Find where the given text appears and provide that cell's center as (x, y) coordinate. 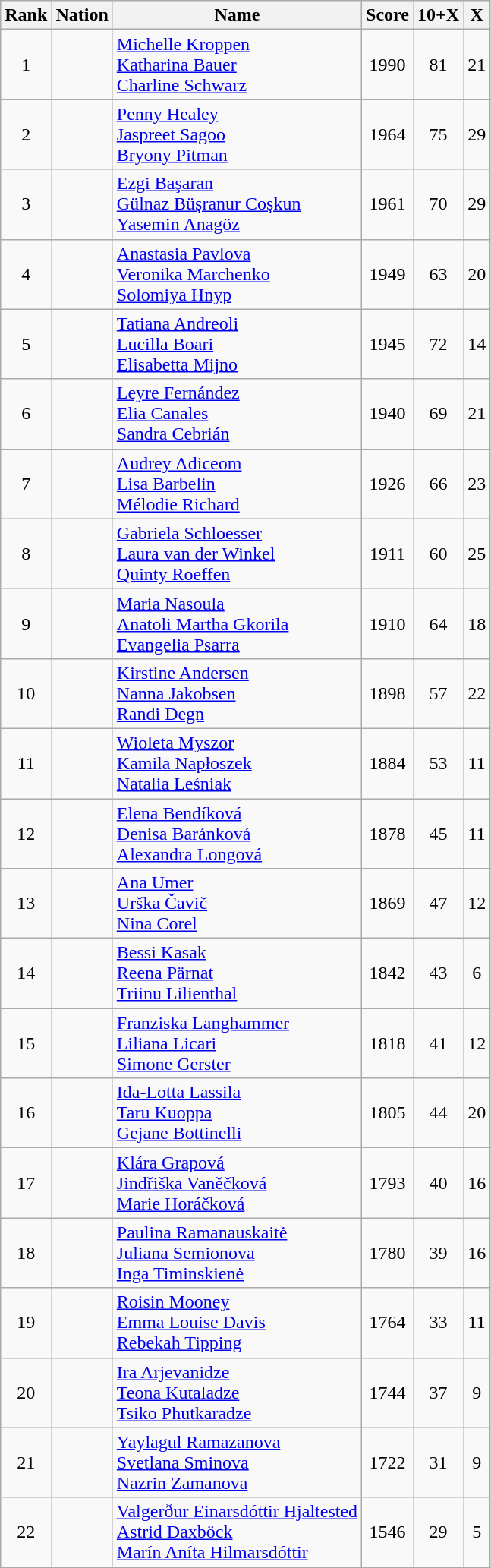
Gabriela Schloesser Laura van der Winkel Quinty Roeffen (237, 554)
1764 (388, 1323)
37 (439, 1393)
43 (439, 973)
75 (439, 134)
Wioleta Myszor Kamila Napłoszek Natalia Leśniak (237, 763)
1949 (388, 274)
1940 (388, 414)
1842 (388, 973)
1945 (388, 344)
25 (477, 554)
1805 (388, 1113)
1780 (388, 1253)
19 (26, 1323)
Nation (82, 15)
47 (439, 904)
1 (26, 65)
8 (26, 554)
Score (388, 15)
Paulina Ramanauskaitė Juliana Semionova Inga Timinskienė (237, 1253)
Valgerður Einarsdóttir Hjaltested Astrid Daxböck Marín Aníta Hilmarsdóttir (237, 1532)
X (477, 15)
1884 (388, 763)
63 (439, 274)
15 (26, 1043)
1926 (388, 484)
66 (439, 484)
1793 (388, 1183)
Maria Nasoula Anatoli Martha Gkorila Evangelia Psarra (237, 623)
45 (439, 834)
Elena Bendíková Denisa Baránková Alexandra Longová (237, 834)
1722 (388, 1462)
57 (439, 693)
Klára Grapová Jindřiška Vaněčková Marie Horáčková (237, 1183)
4 (26, 274)
1911 (388, 554)
23 (477, 484)
Franziska Langhammer Liliana Licari Simone Gerster (237, 1043)
13 (26, 904)
1961 (388, 204)
60 (439, 554)
33 (439, 1323)
1869 (388, 904)
72 (439, 344)
69 (439, 414)
17 (26, 1183)
Anastasia Pavlova Veronika Marchenko Solomiya Hnyp (237, 274)
7 (26, 484)
1818 (388, 1043)
53 (439, 763)
Ana Umer Urška Čavič Nina Corel (237, 904)
1744 (388, 1393)
3 (26, 204)
Michelle Kroppen Katharina Bauer Charline Schwarz (237, 65)
1546 (388, 1532)
10+X (439, 15)
Rank (26, 15)
Roisin Mooney Emma Louise Davis Rebekah Tipping (237, 1323)
Kirstine Andersen Nanna Jakobsen Randi Degn (237, 693)
40 (439, 1183)
Leyre Fernández Elia Canales Sandra Cebrián (237, 414)
Yaylagul Ramazanova Svetlana Sminova Nazrin Zamanova (237, 1462)
41 (439, 1043)
70 (439, 204)
1878 (388, 834)
Ezgi Başaran Gülnaz Büşranur Coşkun Yasemin Anagöz (237, 204)
Penny Healey Jaspreet Sagoo Bryony Pitman (237, 134)
Tatiana Andreoli Lucilla Boari Elisabetta Mijno (237, 344)
1898 (388, 693)
2 (26, 134)
Ida-Lotta Lassila Taru Kuoppa Gejane Bottinelli (237, 1113)
39 (439, 1253)
1964 (388, 134)
Bessi Kasak Reena Pärnat Triinu Lilienthal (237, 973)
31 (439, 1462)
1910 (388, 623)
44 (439, 1113)
64 (439, 623)
81 (439, 65)
10 (26, 693)
Audrey Adiceom Lisa Barbelin Mélodie Richard (237, 484)
1990 (388, 65)
Name (237, 15)
Ira Arjevanidze Teona Kutaladze Tsiko Phutkaradze (237, 1393)
